Scan for the cell matching the given text and deliver its (x, y) coordinate at center. 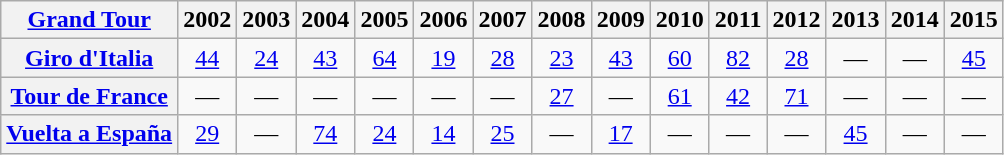
Grand Tour (90, 20)
2014 (914, 20)
2011 (738, 20)
23 (562, 58)
2003 (266, 20)
29 (208, 134)
Giro d'Italia (90, 58)
25 (502, 134)
2008 (562, 20)
2012 (796, 20)
2007 (502, 20)
82 (738, 58)
Vuelta a España (90, 134)
42 (738, 96)
2013 (856, 20)
Tour de France (90, 96)
19 (444, 58)
60 (680, 58)
27 (562, 96)
17 (620, 134)
74 (326, 134)
71 (796, 96)
2004 (326, 20)
2002 (208, 20)
2006 (444, 20)
61 (680, 96)
44 (208, 58)
2010 (680, 20)
2015 (974, 20)
14 (444, 134)
64 (384, 58)
2005 (384, 20)
2009 (620, 20)
